Capture the cell that displays the provided text and extract its (x, y) central coordinate. 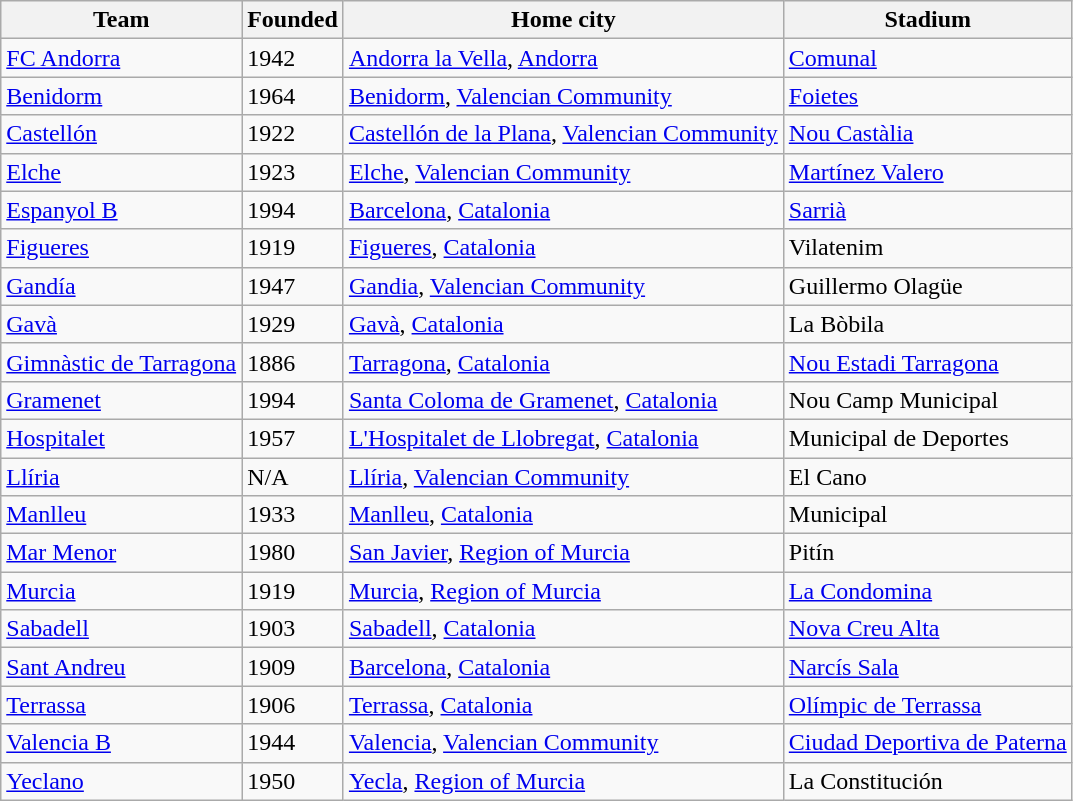
Murcia (122, 591)
1980 (293, 553)
1886 (293, 362)
Figueres (122, 248)
1964 (293, 96)
Yeclano (122, 781)
Gavà, Catalonia (563, 324)
Llíria, Valencian Community (563, 477)
Elche, Valencian Community (563, 172)
Team (122, 20)
Gandia, Valencian Community (563, 286)
Founded (293, 20)
1922 (293, 134)
Manlleu, Catalonia (563, 515)
La Constitución (928, 781)
Benidorm (122, 96)
N/A (293, 477)
1903 (293, 629)
Valencia B (122, 743)
La Bòbila (928, 324)
La Condomina (928, 591)
Sant Andreu (122, 667)
Gramenet (122, 400)
Foietes (928, 96)
El Cano (928, 477)
1947 (293, 286)
Benidorm, Valencian Community (563, 96)
Andorra la Vella, Andorra (563, 58)
Castellón de la Plana, Valencian Community (563, 134)
1933 (293, 515)
San Javier, Region of Murcia (563, 553)
Nova Creu Alta (928, 629)
Elche (122, 172)
1944 (293, 743)
1909 (293, 667)
Nou Estadi Tarragona (928, 362)
Olímpic de Terrassa (928, 705)
1957 (293, 438)
Narcís Sala (928, 667)
FC Andorra (122, 58)
Valencia, Valencian Community (563, 743)
Nou Castàlia (928, 134)
Llíria (122, 477)
Murcia, Region of Murcia (563, 591)
Ciudad Deportiva de Paterna (928, 743)
1942 (293, 58)
Martínez Valero (928, 172)
Sabadell (122, 629)
Gimnàstic de Tarragona (122, 362)
Comunal (928, 58)
Terrassa, Catalonia (563, 705)
Gavà (122, 324)
Sarrià (928, 210)
1950 (293, 781)
Yecla, Region of Murcia (563, 781)
Terrassa (122, 705)
Guillermo Olagüe (928, 286)
Municipal (928, 515)
1923 (293, 172)
Vilatenim (928, 248)
Municipal de Deportes (928, 438)
Santa Coloma de Gramenet, Catalonia (563, 400)
Gandía (122, 286)
Hospitalet (122, 438)
Castellón (122, 134)
Home city (563, 20)
1906 (293, 705)
Tarragona, Catalonia (563, 362)
Pitín (928, 553)
Mar Menor (122, 553)
Nou Camp Municipal (928, 400)
L'Hospitalet de Llobregat, Catalonia (563, 438)
Stadium (928, 20)
Sabadell, Catalonia (563, 629)
Figueres, Catalonia (563, 248)
Espanyol B (122, 210)
Manlleu (122, 515)
1929 (293, 324)
